From the cell containing the given text, extract its center point as [x, y] coordinate. 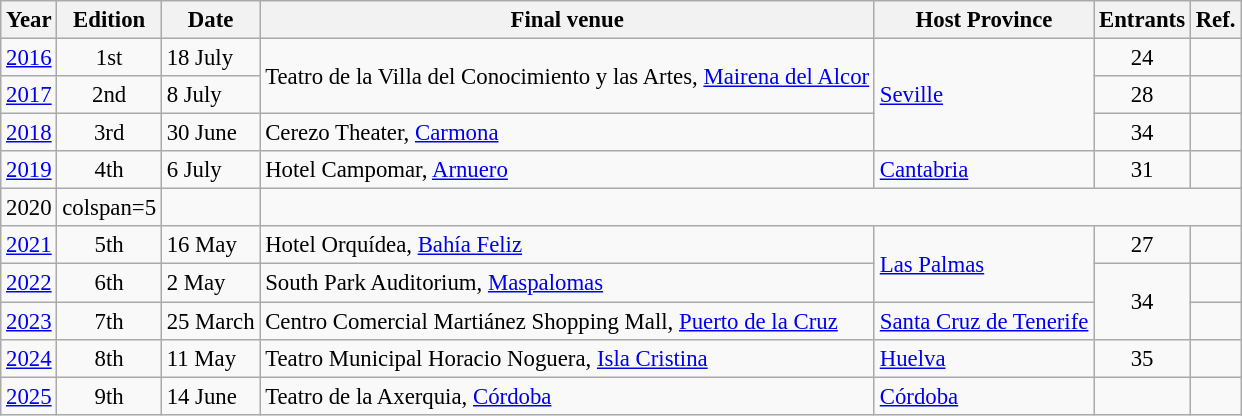
Teatro Municipal Horacio Noguera, Isla Cristina [568, 358]
11 May [210, 358]
5th [109, 245]
2017 [29, 95]
Year [29, 20]
14 June [210, 396]
25 March [210, 321]
Teatro de la Villa del Conocimiento y las Artes, Mairena del Alcor [568, 76]
2023 [29, 321]
18 July [210, 58]
2021 [29, 245]
35 [1142, 358]
colspan=5 [109, 208]
2019 [29, 170]
Teatro de la Axerquia, Córdoba [568, 396]
Final venue [568, 20]
Host Province [984, 20]
Edition [109, 20]
9th [109, 396]
Las Palmas [984, 264]
2nd [109, 95]
2016 [29, 58]
Hotel Orquídea, Bahía Feliz [568, 245]
6th [109, 283]
7th [109, 321]
Huelva [984, 358]
Cantabria [984, 170]
30 June [210, 133]
Cerezo Theater, Carmona [568, 133]
2020 [29, 208]
16 May [210, 245]
31 [1142, 170]
8 July [210, 95]
South Park Auditorium, Maspalomas [568, 283]
2022 [29, 283]
2024 [29, 358]
4th [109, 170]
Santa Cruz de Tenerife [984, 321]
Date [210, 20]
3rd [109, 133]
8th [109, 358]
Córdoba [984, 396]
27 [1142, 245]
Seville [984, 96]
Ref. [1215, 20]
28 [1142, 95]
1st [109, 58]
24 [1142, 58]
6 July [210, 170]
Hotel Campomar, Arnuero [568, 170]
2 May [210, 283]
Entrants [1142, 20]
Centro Comercial Martiánez Shopping Mall, Puerto de la Cruz [568, 321]
2025 [29, 396]
2018 [29, 133]
